From the cell containing the given text, extract its center point as (X, Y) coordinate. 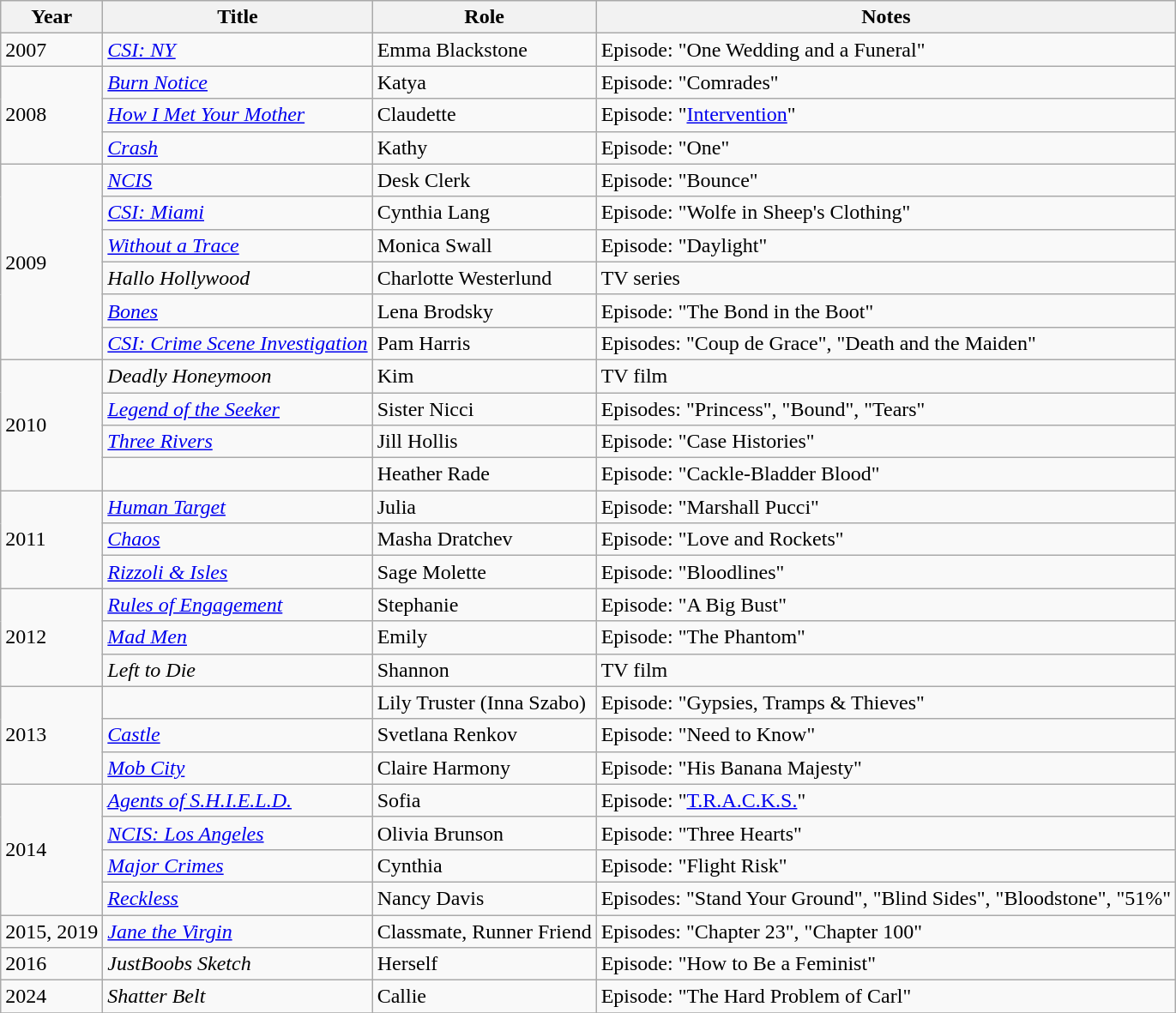
Cynthia Lang (484, 213)
Pam Harris (484, 343)
Episode: "The Bond in the Boot" (885, 311)
Rules of Engagement (238, 605)
Masha Dratchev (484, 540)
Three Rivers (238, 442)
Charlotte Westerlund (484, 278)
Episode: "Love and Rockets" (885, 540)
Kathy (484, 148)
Emma Blackstone (484, 50)
Episode: "Comrades" (885, 82)
Episode: "Three Hearts" (885, 833)
Burn Notice (238, 82)
Olivia Brunson (484, 833)
Jill Hollis (484, 442)
Lena Brodsky (484, 311)
Rizzoli & Isles (238, 572)
Katya (484, 82)
Episode: "One Wedding and a Funeral" (885, 50)
2016 (51, 964)
NCIS: Los Angeles (238, 833)
2011 (51, 540)
2015, 2019 (51, 931)
Episode: "His Banana Majesty" (885, 768)
Episode: "The Hard Problem of Carl" (885, 997)
2013 (51, 735)
2009 (51, 262)
Claire Harmony (484, 768)
Episodes: "Coup de Grace", "Death and the Maiden" (885, 343)
CSI: NY (238, 50)
Jane the Virgin (238, 931)
Castle (238, 735)
Role (484, 17)
Episode: "One" (885, 148)
Crash (238, 148)
How I Met Your Mother (238, 115)
2014 (51, 849)
Year (51, 17)
Episode: "A Big Bust" (885, 605)
Episode: "Intervention" (885, 115)
Heather Rade (484, 474)
Julia (484, 507)
Classmate, Runner Friend (484, 931)
Sofia (484, 800)
Mob City (238, 768)
CSI: Miami (238, 213)
Bones (238, 311)
Hallo Hollywood (238, 278)
Mad Men (238, 637)
Reckless (238, 898)
Desk Clerk (484, 180)
Episode: "Need to Know" (885, 735)
Legend of the Seeker (238, 409)
Deadly Honeymoon (238, 376)
2024 (51, 997)
Nancy Davis (484, 898)
TV series (885, 278)
Sister Nicci (484, 409)
Episode: "Gypsies, Tramps & Thieves" (885, 702)
Episode: "Daylight" (885, 245)
Episode: "Cackle-Bladder Blood" (885, 474)
Chaos (238, 540)
Monica Swall (484, 245)
Shatter Belt (238, 997)
2007 (51, 50)
Notes (885, 17)
Lily Truster (Inna Szabo) (484, 702)
Without a Trace (238, 245)
Episodes: "Stand Your Ground", "Blind Sides", "Bloodstone", "51%" (885, 898)
Episode: "Bounce" (885, 180)
Title (238, 17)
Human Target (238, 507)
Episode: "The Phantom" (885, 637)
Kim (484, 376)
Episode: "T.R.A.C.K.S." (885, 800)
Episode: "Wolfe in Sheep's Clothing" (885, 213)
Callie (484, 997)
Herself (484, 964)
Episode: "Flight Risk" (885, 865)
Episode: "How to Be a Feminist" (885, 964)
Episode: "Case Histories" (885, 442)
Left to Die (238, 670)
Svetlana Renkov (484, 735)
Stephanie (484, 605)
Episodes: "Chapter 23", "Chapter 100" (885, 931)
2012 (51, 637)
Episode: "Marshall Pucci" (885, 507)
2008 (51, 115)
Emily (484, 637)
Agents of S.H.I.E.L.D. (238, 800)
Episode: "Bloodlines" (885, 572)
2010 (51, 425)
Major Crimes (238, 865)
Claudette (484, 115)
Shannon (484, 670)
Cynthia (484, 865)
Sage Molette (484, 572)
NCIS (238, 180)
Episodes: "Princess", "Bound", "Tears" (885, 409)
JustBoobs Sketch (238, 964)
CSI: Crime Scene Investigation (238, 343)
